Return the [x, y] coordinate for the center point of the cell that contains the specified text.  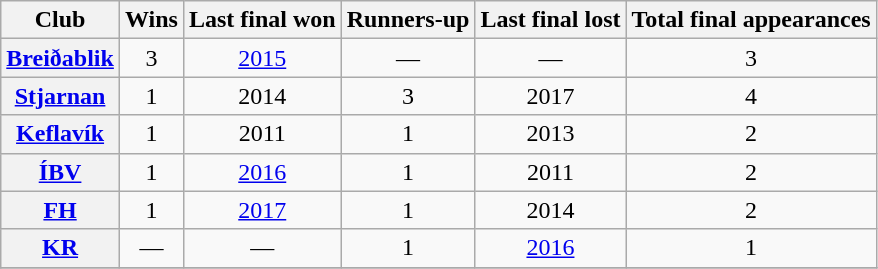
Club [60, 20]
2013 [550, 134]
Last final won [262, 20]
FH [60, 210]
Last final lost [550, 20]
2015 [262, 58]
KR [60, 248]
4 [751, 96]
Stjarnan [60, 96]
Runners-up [408, 20]
Total final appearances [751, 20]
Breiðablik [60, 58]
ÍBV [60, 172]
Wins [151, 20]
Keflavík [60, 134]
